Locate the cell with the specified text and output its [x, y] center coordinate. 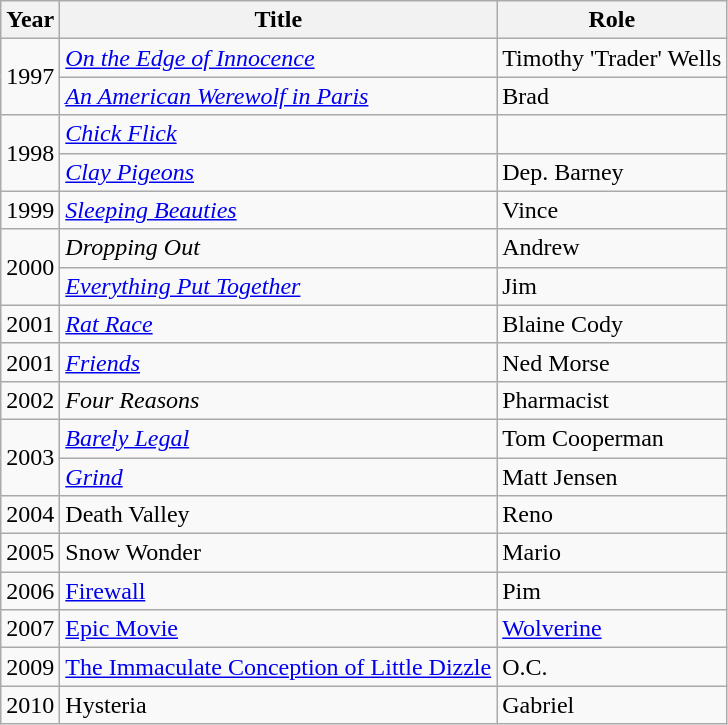
Tom Cooperman [612, 438]
Vince [612, 210]
Death Valley [278, 515]
Four Reasons [278, 400]
Title [278, 20]
Matt Jensen [612, 477]
Firewall [278, 591]
The Immaculate Conception of Little Dizzle [278, 667]
Sleeping Beauties [278, 210]
Everything Put Together [278, 286]
Ned Morse [612, 362]
Snow Wonder [278, 553]
1998 [30, 153]
Barely Legal [278, 438]
O.C. [612, 667]
Dropping Out [278, 248]
2006 [30, 591]
2009 [30, 667]
Gabriel [612, 705]
Blaine Cody [612, 324]
Jim [612, 286]
2004 [30, 515]
Year [30, 20]
Dep. Barney [612, 172]
Timothy 'Trader' Wells [612, 58]
Wolverine [612, 629]
1997 [30, 77]
Reno [612, 515]
Pim [612, 591]
Mario [612, 553]
2003 [30, 457]
Brad [612, 96]
Chick Flick [278, 134]
Andrew [612, 248]
On the Edge of Innocence [278, 58]
2007 [30, 629]
An American Werewolf in Paris [278, 96]
Pharmacist [612, 400]
Rat Race [278, 324]
Grind [278, 477]
Friends [278, 362]
Epic Movie [278, 629]
2010 [30, 705]
2005 [30, 553]
Clay Pigeons [278, 172]
2002 [30, 400]
2000 [30, 267]
Role [612, 20]
Hysteria [278, 705]
1999 [30, 210]
